Scan for the cell matching the given text and deliver its (x, y) coordinate at center. 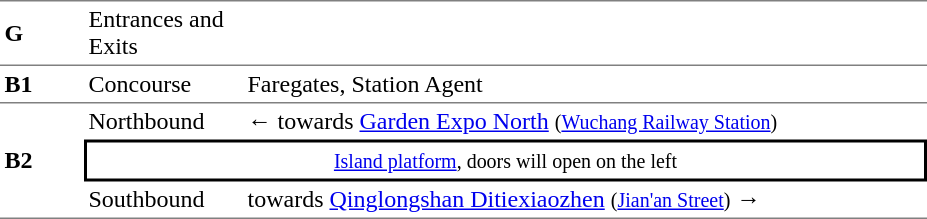
Entrances and Exits (164, 32)
← towards Garden Expo North (Wuchang Railway Station) (585, 122)
Island platform, doors will open on the left (506, 161)
Concourse (164, 84)
Faregates, Station Agent (585, 84)
B1 (42, 84)
G (42, 32)
Northbound (164, 122)
